Pinpoint the cell where the given text exists, returning its [X, Y] midpoint coordinate. 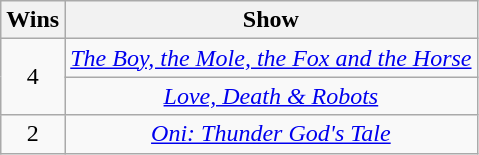
Wins [33, 20]
Show [271, 20]
Love, Death & Robots [271, 96]
The Boy, the Mole, the Fox and the Horse [271, 58]
2 [33, 134]
Oni: Thunder God's Tale [271, 134]
4 [33, 77]
